Pinpoint the cell where the given text exists, returning its [X, Y] midpoint coordinate. 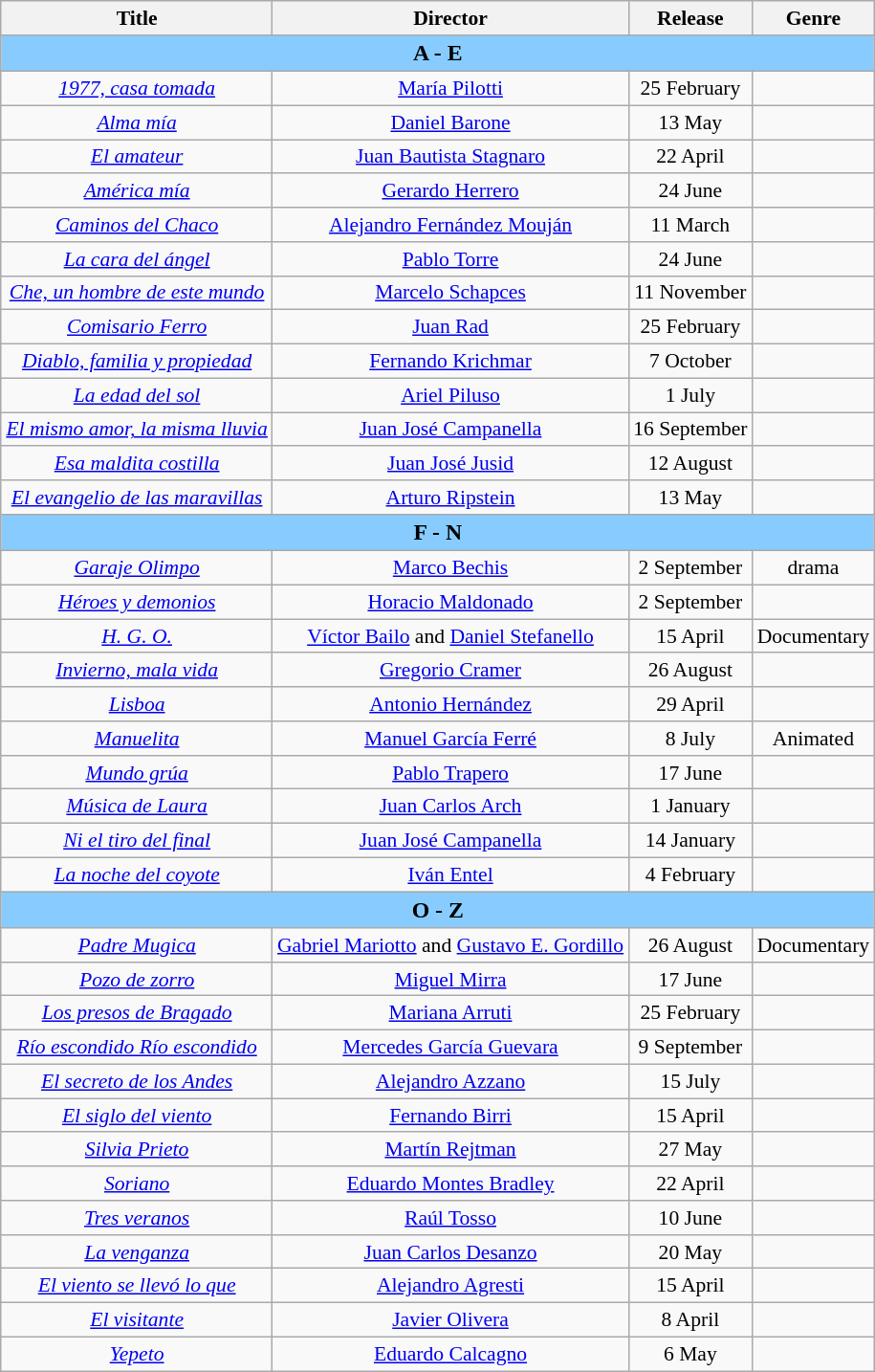
Los presos de Bragado [137, 1013]
María Pilotti [450, 89]
Gregorio Cramer [450, 671]
Miguel Mirra [450, 980]
Invierno, mala vida [137, 671]
La venganza [137, 1252]
Ni el tiro del final [137, 841]
H. G. O. [137, 636]
El siglo del viento [137, 1116]
Eduardo Calcagno [450, 1355]
Río escondido Río escondido [137, 1048]
8 April [690, 1320]
Animated [814, 739]
Garaje Olimpo [137, 568]
Release [690, 18]
Caminos del Chaco [137, 225]
A - E [438, 54]
Juan Rad [450, 327]
Manuelita [137, 739]
1977, casa tomada [137, 89]
Juan José Jusid [450, 464]
Pozo de zorro [137, 980]
14 January [690, 841]
Alejandro Agresti [450, 1286]
Mariana Arruti [450, 1013]
La edad del sol [137, 395]
Martín Rejtman [450, 1150]
15 July [690, 1082]
Marco Bechis [450, 568]
12 August [690, 464]
Javier Olivera [450, 1320]
Che, un hombre de este mundo [137, 293]
El visitante [137, 1320]
7 October [690, 362]
Daniel Barone [450, 122]
Manuel García Ferré [450, 739]
Title [137, 18]
América mía [137, 191]
Alejandro Fernández Mouján [450, 225]
Mundo grúa [137, 773]
Director [450, 18]
Raúl Tosso [450, 1218]
Juan Carlos Arch [450, 807]
Pablo Torre [450, 259]
9 September [690, 1048]
Gabriel Mariotto and Gustavo E. Gordillo [450, 945]
Tres veranos [137, 1218]
Alma mía [137, 122]
Alejandro Azzano [450, 1082]
Juan Bautista Stagnaro [450, 157]
Arturo Ripstein [450, 498]
Juan Carlos Desanzo [450, 1252]
Silvia Prieto [137, 1150]
Héroes y demonios [137, 602]
6 May [690, 1355]
29 April [690, 704]
Diablo, familia y propiedad [137, 362]
El mismo amor, la misma lluvia [137, 430]
drama [814, 568]
1 July [690, 395]
Pablo Trapero [450, 773]
Antonio Hernández [450, 704]
Fernando Krichmar [450, 362]
16 September [690, 430]
Soriano [137, 1184]
Música de Laura [137, 807]
Horacio Maldonado [450, 602]
Ariel Piluso [450, 395]
11 March [690, 225]
La noche del coyote [137, 874]
Fernando Birri [450, 1116]
Eduardo Montes Bradley [450, 1184]
Lisboa [137, 704]
11 November [690, 293]
El secreto de los Andes [137, 1082]
Genre [814, 18]
El evangelio de las maravillas [137, 498]
O - Z [438, 910]
Marcelo Schapces [450, 293]
Esa maldita costilla [137, 464]
20 May [690, 1252]
Mercedes García Guevara [450, 1048]
F - N [438, 533]
Iván Entel [450, 874]
Gerardo Herrero [450, 191]
10 June [690, 1218]
27 May [690, 1150]
1 January [690, 807]
8 July [690, 739]
Víctor Bailo and Daniel Stefanello [450, 636]
Comisario Ferro [137, 327]
4 February [690, 874]
Yepeto [137, 1355]
Padre Mugica [137, 945]
La cara del ángel [137, 259]
El amateur [137, 157]
El viento se llevó lo que [137, 1286]
